Scan for the cell matching the given text and deliver its [x, y] coordinate at center. 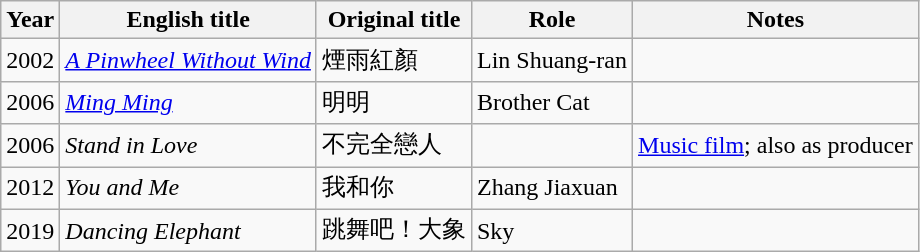
明明 [394, 102]
我和你 [394, 188]
跳舞吧！大象 [394, 230]
煙雨紅顏 [394, 60]
Original title [394, 20]
Year [30, 20]
Zhang Jiaxuan [552, 188]
Role [552, 20]
2012 [30, 188]
Dancing Elephant [188, 230]
Lin Shuang-ran [552, 60]
English title [188, 20]
A Pinwheel Without Wind [188, 60]
You and Me [188, 188]
2002 [30, 60]
Brother Cat [552, 102]
Sky [552, 230]
不完全戀人 [394, 146]
Stand in Love [188, 146]
2019 [30, 230]
Music film; also as producer [776, 146]
Ming Ming [188, 102]
Notes [776, 20]
